Scan for the cell matching the given text and deliver its [x, y] coordinate at center. 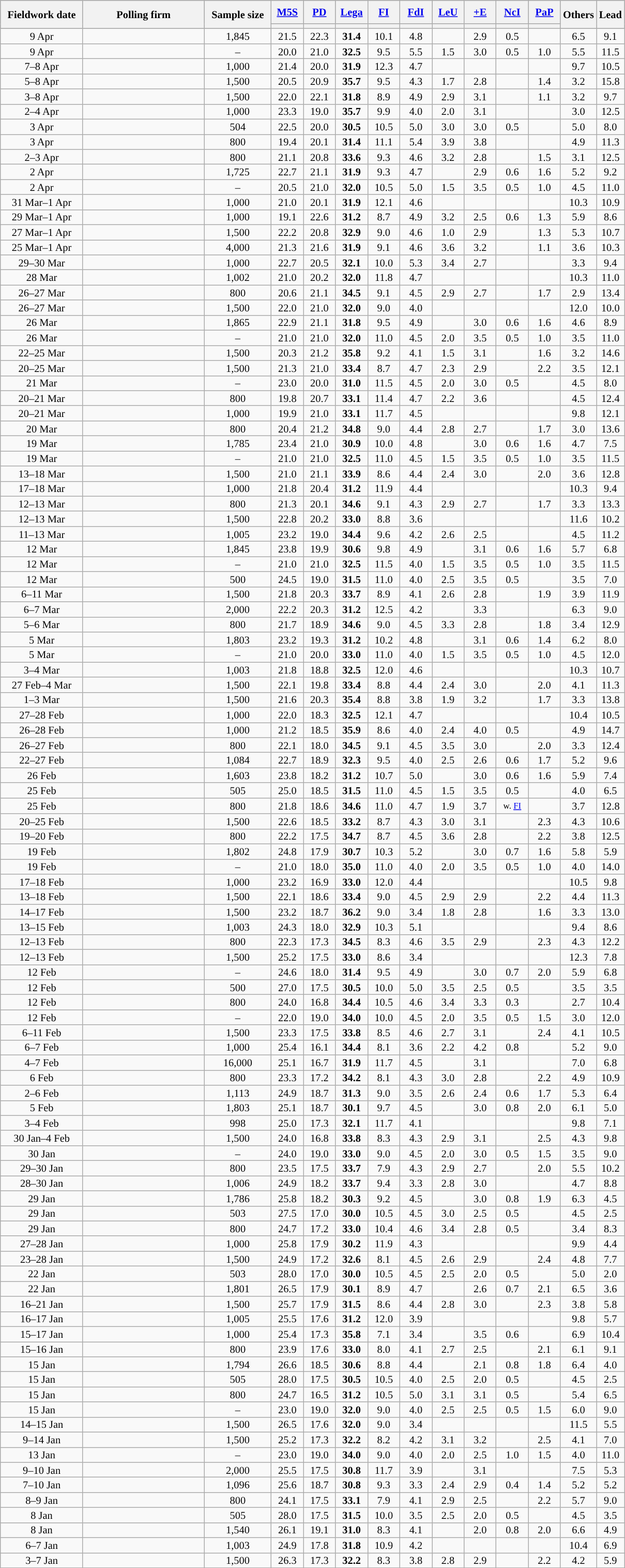
1–3 Mar [42, 699]
13.8 [611, 699]
16,000 [238, 1063]
PD [319, 11]
29–30 Mar [42, 262]
6.2 [578, 639]
28–30 Jan [42, 1183]
10.6 [611, 822]
21.7 [287, 624]
6–11 Feb [42, 1033]
Others [578, 14]
11.2 [611, 534]
33.9 [352, 474]
26.1 [287, 1530]
21 Mar [42, 383]
5–8 Apr [42, 81]
Lega [352, 11]
20.7 [319, 398]
27.0 [287, 987]
6–7 Mar [42, 609]
30 Jan–4 Feb [42, 1138]
17.8 [319, 1545]
11–13 Mar [42, 534]
8–9 Jan [42, 1500]
15–16 Jan [42, 1349]
8.5 [384, 1033]
7.4 [611, 775]
3–7 Jan [42, 1560]
35.0 [352, 866]
19.4 [287, 142]
21.4 [287, 66]
0.4 [512, 1485]
11.8 [384, 277]
33.2 [352, 822]
20.6 [287, 293]
21.5 [287, 36]
12.2 [611, 942]
18.3 [319, 715]
30.2 [352, 1244]
17–18 Mar [42, 488]
31 Mar–1 Apr [42, 202]
20 Mar [42, 428]
w. FI [512, 806]
14–17 Feb [42, 912]
15–17 Jan [42, 1334]
13–18 Feb [42, 896]
27–28 Feb [42, 715]
20.9 [319, 81]
13.0 [611, 912]
30.9 [352, 443]
Sample size [238, 14]
24.6 [287, 972]
PaP [544, 11]
25 Mar–1 Apr [42, 247]
1,801 [238, 1288]
29–30 Jan [42, 1168]
3–4 Feb [42, 1123]
19–20 Feb [42, 836]
25.6 [287, 1485]
1,785 [238, 443]
FdI [416, 11]
1,113 [238, 1093]
17–18 Feb [42, 882]
35.4 [352, 699]
1,802 [238, 852]
16.1 [319, 1047]
998 [238, 1123]
34.2 [352, 1077]
0.3 [512, 1002]
7–10 Jan [42, 1485]
13–18 Mar [42, 474]
M5S [287, 11]
34.8 [352, 428]
1,006 [238, 1183]
Polling firm [144, 14]
14.6 [611, 353]
LeU [448, 11]
14.0 [611, 866]
19.3 [319, 639]
13.6 [611, 428]
1,786 [238, 1198]
30.3 [352, 1198]
3–8 Apr [42, 96]
26–28 Feb [42, 729]
2–3 Apr [42, 156]
24.1 [287, 1500]
4–7 Feb [42, 1063]
2–4 Apr [42, 112]
23.4 [287, 443]
23–28 Jan [42, 1258]
1,002 [238, 277]
1,540 [238, 1530]
24.5 [287, 579]
22.8 [287, 518]
5 Feb [42, 1108]
3–4 Mar [42, 669]
30 Jan [42, 1153]
29 Mar–1 Apr [42, 217]
26–27 Feb [42, 745]
22–27 Feb [42, 759]
6 Feb [42, 1077]
26 Feb [42, 775]
6.6 [578, 1530]
18.8 [319, 669]
30.7 [352, 852]
16.9 [319, 882]
9–10 Jan [42, 1469]
504 [238, 126]
5–6 Mar [42, 624]
24.8 [287, 852]
1,725 [238, 172]
6.0 [578, 1409]
NcI [512, 11]
1,603 [238, 775]
27 Feb–4 Mar [42, 685]
13–15 Feb [42, 927]
7.8 [611, 957]
7.7 [611, 1258]
11.1 [384, 142]
9–14 Jan [42, 1439]
26.3 [287, 1560]
16–21 Jan [42, 1304]
1,096 [238, 1485]
Fieldwork date [42, 14]
10.1 [384, 36]
27 Mar–1 Apr [42, 232]
34.7 [352, 836]
23.9 [287, 1349]
15.8 [611, 81]
11.6 [578, 518]
22.5 [287, 126]
6–11 Mar [42, 594]
16.7 [319, 1063]
24.3 [287, 927]
+E [480, 11]
Lead [611, 14]
14.7 [611, 729]
36.2 [352, 912]
13.3 [611, 504]
16.5 [319, 1395]
22.9 [287, 323]
20–25 Feb [42, 822]
1,084 [238, 759]
16–17 Jan [42, 1319]
13 Jan [42, 1455]
6–7 Feb [42, 1047]
32.3 [352, 759]
4,000 [238, 247]
20–25 Mar [42, 367]
5.1 [416, 927]
14–15 Jan [42, 1425]
27–28 Jan [42, 1244]
1,865 [238, 323]
11.4 [384, 398]
FI [384, 11]
7–8 Apr [42, 66]
27.5 [287, 1214]
2–6 Feb [42, 1093]
35.9 [352, 729]
22–25 Mar [42, 353]
25.7 [287, 1304]
1,794 [238, 1364]
12.9 [611, 624]
28 Mar [42, 277]
6–7 Jan [42, 1545]
23.5 [287, 1168]
13.4 [611, 293]
8.2 [384, 1439]
26.6 [287, 1364]
32.6 [352, 1258]
31.3 [352, 1093]
33.6 [352, 156]
